Capture the cell that displays the provided text and extract its [X, Y] central coordinate. 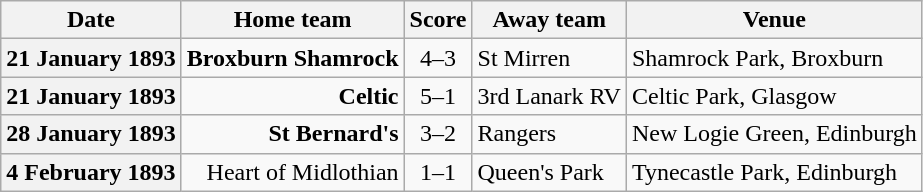
4–3 [438, 58]
St Bernard's [292, 134]
Home team [292, 20]
Date [91, 20]
3–2 [438, 134]
Tynecastle Park, Edinburgh [774, 172]
Queen's Park [549, 172]
Venue [774, 20]
Shamrock Park, Broxburn [774, 58]
3rd Lanark RV [549, 96]
4 February 1893 [91, 172]
New Logie Green, Edinburgh [774, 134]
Rangers [549, 134]
Broxburn Shamrock [292, 58]
Away team [549, 20]
Celtic Park, Glasgow [774, 96]
St Mirren [549, 58]
5–1 [438, 96]
28 January 1893 [91, 134]
Heart of Midlothian [292, 172]
Celtic [292, 96]
Score [438, 20]
1–1 [438, 172]
